Find where the given text appears and provide that cell's center as (x, y) coordinate. 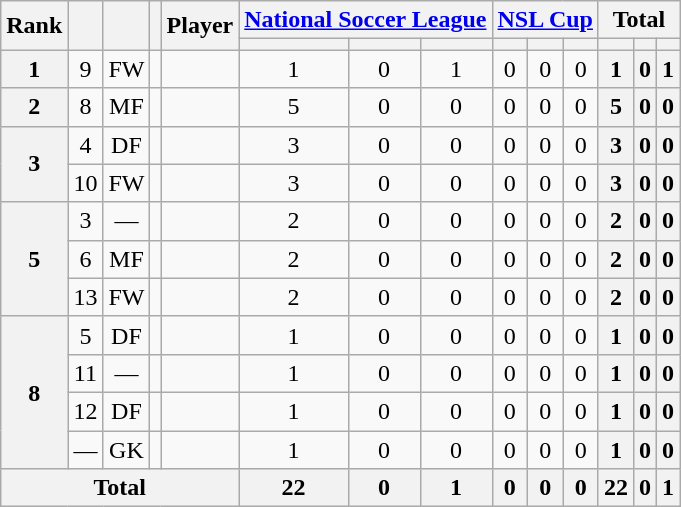
4 (86, 145)
GK (126, 449)
12 (86, 411)
Player (200, 26)
6 (86, 259)
11 (86, 373)
Rank (34, 26)
13 (86, 297)
10 (86, 183)
National Soccer League (366, 20)
NSL Cup (545, 20)
9 (86, 69)
